Pinpoint the cell where the given text exists, returning its [X, Y] midpoint coordinate. 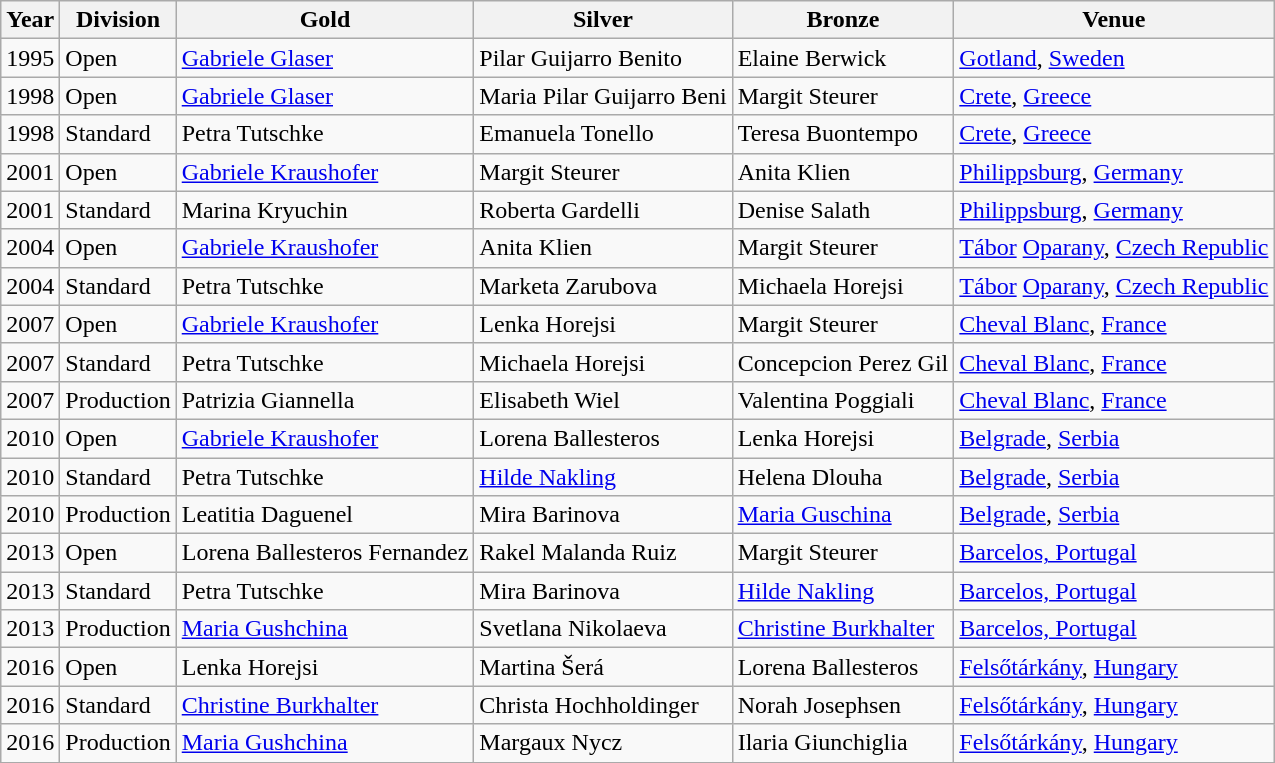
Norah Josephsen [843, 705]
Concepcion Perez Gil [843, 362]
Rakel Malanda Ruiz [603, 553]
Gotland, Sweden [1114, 58]
Denise Salath [843, 210]
Emanuela Tonello [603, 134]
Margaux Nycz [603, 743]
Leatitia Daguenel [325, 515]
Patrizia Giannella [325, 400]
Venue [1114, 20]
Svetlana Nikolaeva [603, 629]
Maria Pilar Guijarro Beni [603, 96]
Bronze [843, 20]
Silver [603, 20]
Valentina Poggiali [843, 400]
Gold [325, 20]
Division [118, 20]
Helena Dlouha [843, 477]
Christa Hochholdinger [603, 705]
Martina Šerá [603, 667]
Lorena Ballesteros Fernandez [325, 553]
Teresa Buontempo [843, 134]
Elaine Berwick [843, 58]
Roberta Gardelli [603, 210]
Year [30, 20]
Ilaria Giunchiglia [843, 743]
1995 [30, 58]
Pilar Guijarro Benito [603, 58]
Elisabeth Wiel [603, 400]
Maria Guschina [843, 515]
Marina Kryuchin [325, 210]
Marketa Zarubova [603, 286]
